Provide the [X, Y] coordinate of the cell's center where the given text is located.  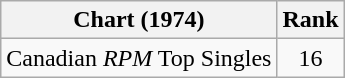
Chart (1974) [139, 20]
Canadian RPM Top Singles [139, 58]
Rank [310, 20]
16 [310, 58]
